Detect which cell encompasses the target text, then output its (X, Y) center coordinate. 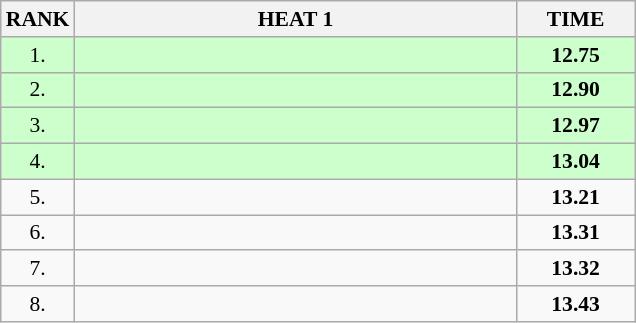
4. (38, 162)
3. (38, 126)
13.21 (576, 197)
RANK (38, 19)
5. (38, 197)
7. (38, 269)
13.04 (576, 162)
8. (38, 304)
2. (38, 90)
12.97 (576, 126)
13.31 (576, 233)
1. (38, 55)
HEAT 1 (295, 19)
13.43 (576, 304)
12.75 (576, 55)
TIME (576, 19)
13.32 (576, 269)
12.90 (576, 90)
6. (38, 233)
